Find where the given text appears and provide that cell's center as (x, y) coordinate. 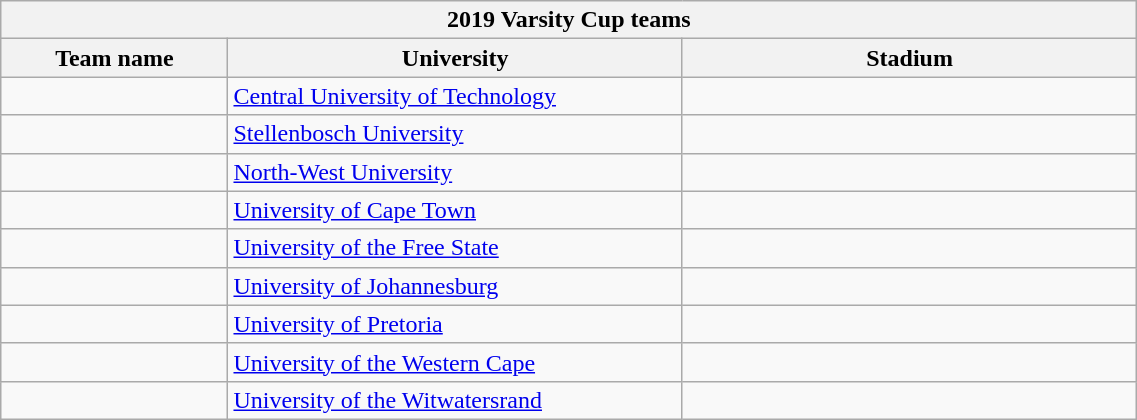
Stadium (909, 58)
Central University of Technology (455, 96)
University of the Witwatersrand (455, 400)
University of the Western Cape (455, 362)
North-West University (455, 172)
Stellenbosch University (455, 134)
University of Pretoria (455, 324)
Team name (114, 58)
2019 Varsity Cup teams (569, 20)
University of Johannesburg (455, 286)
University of Cape Town (455, 210)
University of the Free State (455, 248)
University (455, 58)
